Search for the cell housing the specified text and yield its [x, y] center coordinate. 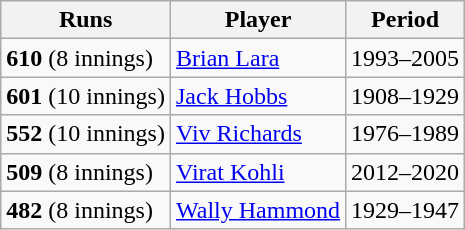
Wally Hammond [258, 210]
Virat Kohli [258, 172]
Jack Hobbs [258, 96]
Runs [86, 20]
Player [258, 20]
482 (8 innings) [86, 210]
Period [406, 20]
2012–2020 [406, 172]
1993–2005 [406, 58]
610 (8 innings) [86, 58]
1929–1947 [406, 210]
Viv Richards [258, 134]
509 (8 innings) [86, 172]
601 (10 innings) [86, 96]
552 (10 innings) [86, 134]
Brian Lara [258, 58]
1908–1929 [406, 96]
1976–1989 [406, 134]
